Output the [x, y] coordinate of the center of the cell containing the given text.  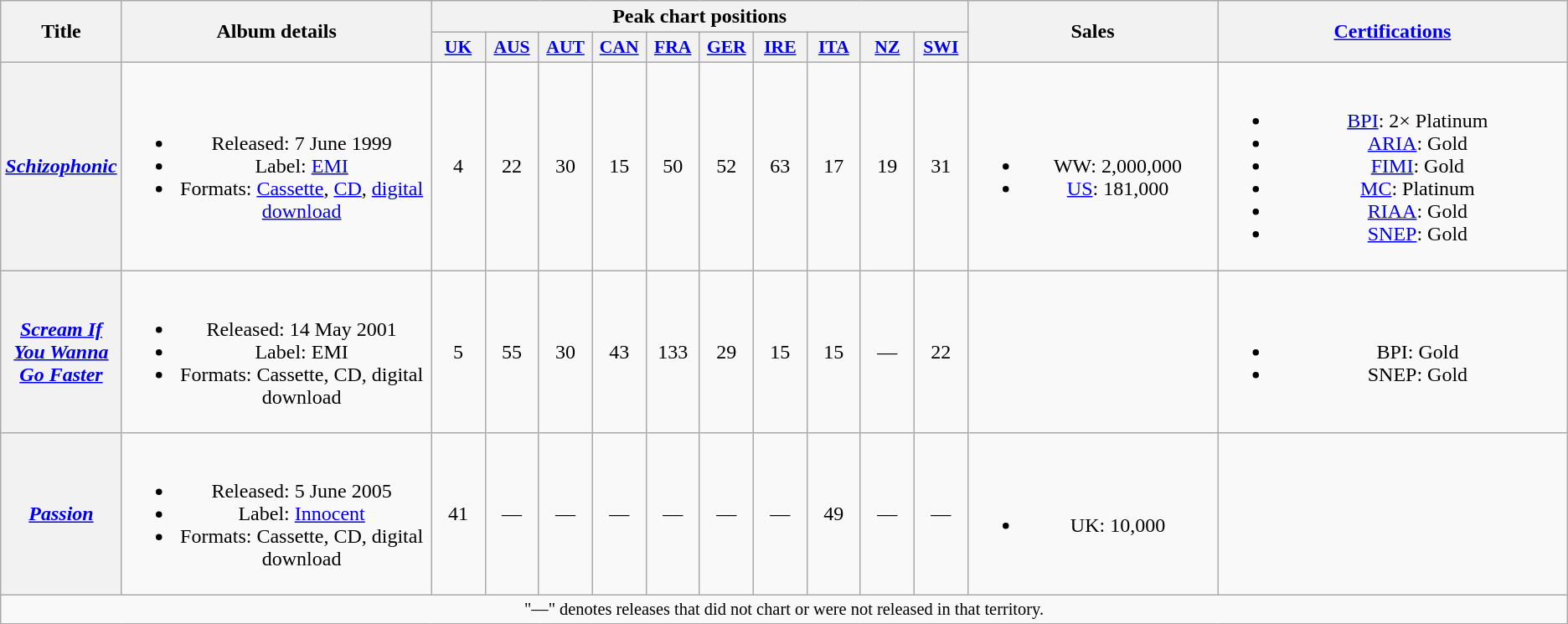
IRE [780, 48]
BPI: GoldSNEP: Gold [1393, 351]
SWI [941, 48]
Released: 7 June 1999Label: EMIFormats: Cassette, CD, digital download [276, 166]
Schizophonic [61, 166]
AUT [565, 48]
50 [673, 166]
41 [458, 514]
49 [833, 514]
WW: 2,000,000US: 181,000 [1092, 166]
Title [61, 32]
63 [780, 166]
CAN [619, 48]
4 [458, 166]
GER [726, 48]
31 [941, 166]
Album details [276, 32]
17 [833, 166]
5 [458, 351]
Peak chart positions [699, 17]
Scream If You Wanna Go Faster [61, 351]
FRA [673, 48]
Certifications [1393, 32]
AUS [512, 48]
UK: 10,000 [1092, 514]
UK [458, 48]
19 [887, 166]
Released: 14 May 2001Label: EMIFormats: Cassette, CD, digital download [276, 351]
ITA [833, 48]
133 [673, 351]
52 [726, 166]
BPI: 2× PlatinumARIA: GoldFIMI: GoldMC: PlatinumRIAA: GoldSNEP: Gold [1393, 166]
Sales [1092, 32]
"—" denotes releases that did not chart or were not released in that territory. [784, 610]
55 [512, 351]
Released: 5 June 2005Label: InnocentFormats: Cassette, CD, digital download [276, 514]
29 [726, 351]
43 [619, 351]
Passion [61, 514]
NZ [887, 48]
